Determine the (x, y) coordinate at the center of the cell enclosing the given text.  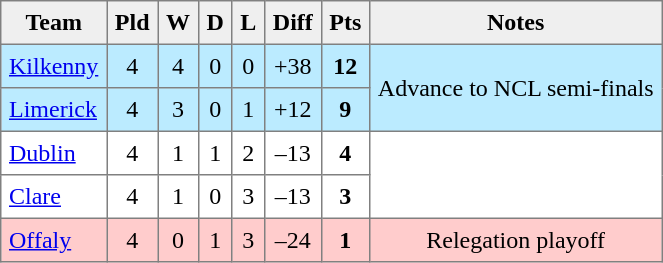
Dublin (54, 153)
Relegation playoff (516, 240)
+12 (293, 110)
+38 (293, 66)
12 (345, 66)
Limerick (54, 110)
Pld (132, 23)
Offaly (54, 240)
Team (54, 23)
D (215, 23)
9 (345, 110)
W (178, 23)
2 (248, 153)
Advance to NCL semi-finals (516, 88)
L (248, 23)
Notes (516, 23)
Diff (293, 23)
Pts (345, 23)
–24 (293, 240)
Kilkenny (54, 66)
Clare (54, 197)
